Pinpoint the cell where the given text exists, returning its [x, y] midpoint coordinate. 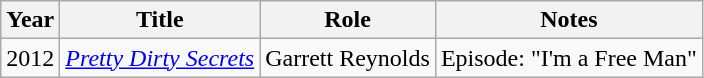
Role [348, 20]
Year [30, 20]
Garrett Reynolds [348, 58]
Episode: "I'm a Free Man" [568, 58]
Title [160, 20]
Pretty Dirty Secrets [160, 58]
Notes [568, 20]
2012 [30, 58]
